Locate the cell with the specified text and output its [X, Y] center coordinate. 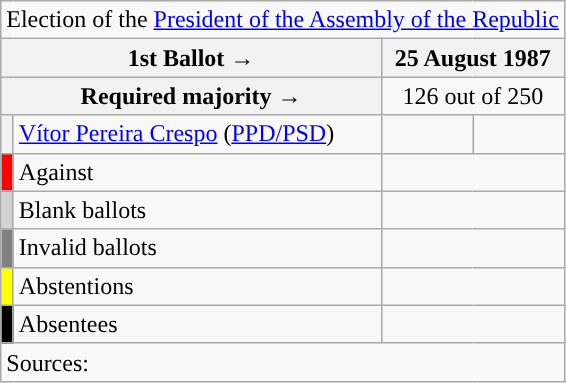
Required majority → [192, 96]
Blank ballots [197, 210]
Invalid ballots [197, 248]
Sources: [283, 362]
Against [197, 172]
126 out of 250 [472, 96]
Absentees [197, 324]
25 August 1987 [472, 58]
Election of the President of the Assembly of the Republic [283, 20]
Abstentions [197, 286]
Vítor Pereira Crespo (PPD/PSD) [197, 134]
1st Ballot → [192, 58]
